Identify which cell holds the provided text, then report its [X, Y] central coordinate. 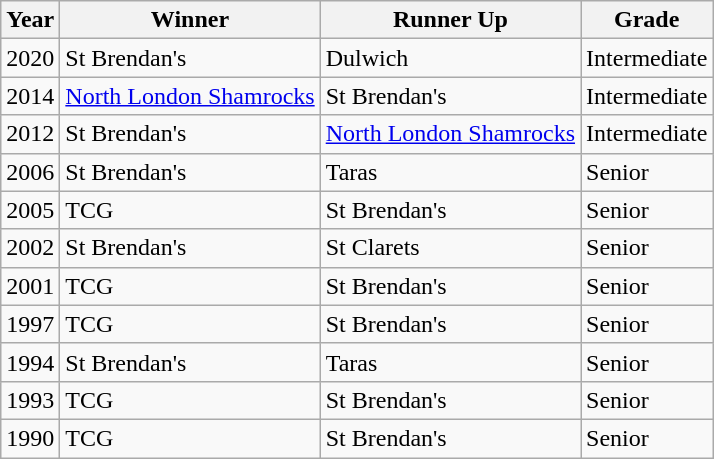
St Clarets [450, 248]
1990 [30, 438]
1993 [30, 400]
2002 [30, 248]
Winner [190, 20]
2006 [30, 172]
2012 [30, 134]
Dulwich [450, 58]
1994 [30, 362]
Runner Up [450, 20]
2014 [30, 96]
2020 [30, 58]
Grade [647, 20]
1997 [30, 324]
Year [30, 20]
2005 [30, 210]
2001 [30, 286]
